Return the [x, y] coordinate for the center point of the cell that contains the specified text.  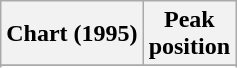
Peakposition [189, 34]
Chart (1995) [72, 34]
